Locate the cell with the specified text and output its [X, Y] center coordinate. 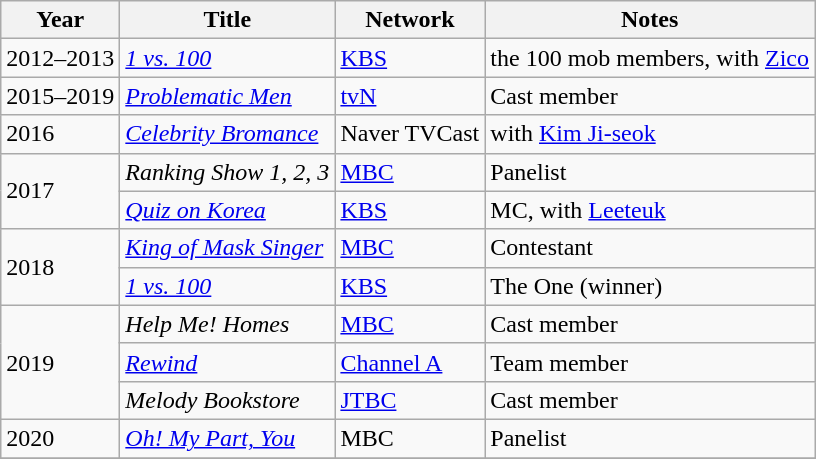
the 100 mob members, with Zico [650, 58]
MC, with Leeteuk [650, 210]
2012–2013 [60, 58]
2017 [60, 191]
Melody Bookstore [228, 400]
Problematic Men [228, 96]
2015–2019 [60, 96]
Quiz on Korea [228, 210]
2018 [60, 267]
Contestant [650, 248]
Network [410, 20]
King of Mask Singer [228, 248]
Title [228, 20]
The One (winner) [650, 286]
Year [60, 20]
2016 [60, 134]
Notes [650, 20]
Help Me! Homes [228, 324]
Ranking Show 1, 2, 3 [228, 172]
Oh! My Part, You [228, 438]
Rewind [228, 362]
with Kim Ji-seok [650, 134]
Celebrity Bromance [228, 134]
Naver TVCast [410, 134]
JTBC [410, 400]
Channel A [410, 362]
2020 [60, 438]
2019 [60, 362]
Team member [650, 362]
tvN [410, 96]
